Search for the cell housing the specified text and yield its (x, y) center coordinate. 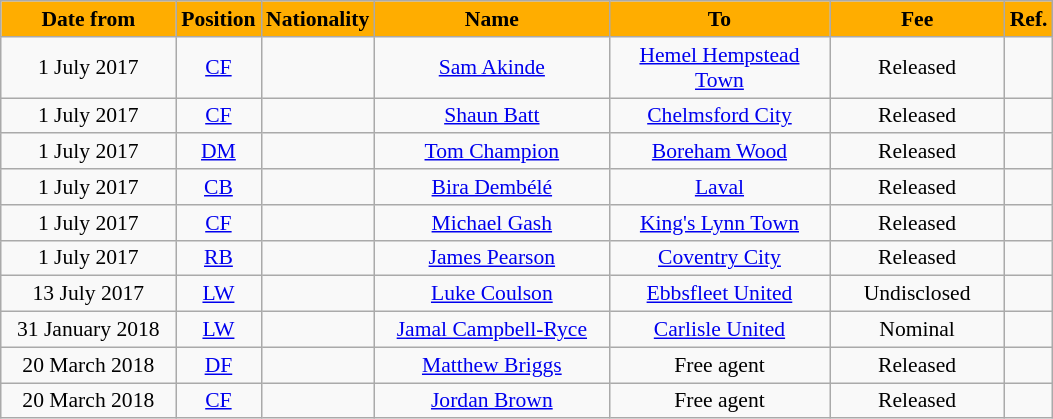
Ref. (1029, 19)
Fee (918, 19)
Tom Champion (492, 152)
Undisclosed (918, 294)
Name (492, 19)
Matthew Briggs (492, 365)
James Pearson (492, 258)
DM (218, 152)
CB (218, 187)
Nationality (318, 19)
Michael Gash (492, 223)
Position (218, 19)
Ebbsfleet United (719, 294)
13 July 2017 (88, 294)
Carlisle United (719, 330)
Jamal Campbell-Ryce (492, 330)
Date from (88, 19)
Sam Akinde (492, 68)
To (719, 19)
Shaun Batt (492, 116)
DF (218, 365)
Bira Dembélé (492, 187)
Jordan Brown (492, 401)
Laval (719, 187)
Coventry City (719, 258)
Hemel Hempstead Town (719, 68)
King's Lynn Town (719, 223)
Luke Coulson (492, 294)
Chelmsford City (719, 116)
Nominal (918, 330)
RB (218, 258)
Boreham Wood (719, 152)
31 January 2018 (88, 330)
